Return [X, Y] of the center of cell containing provided text 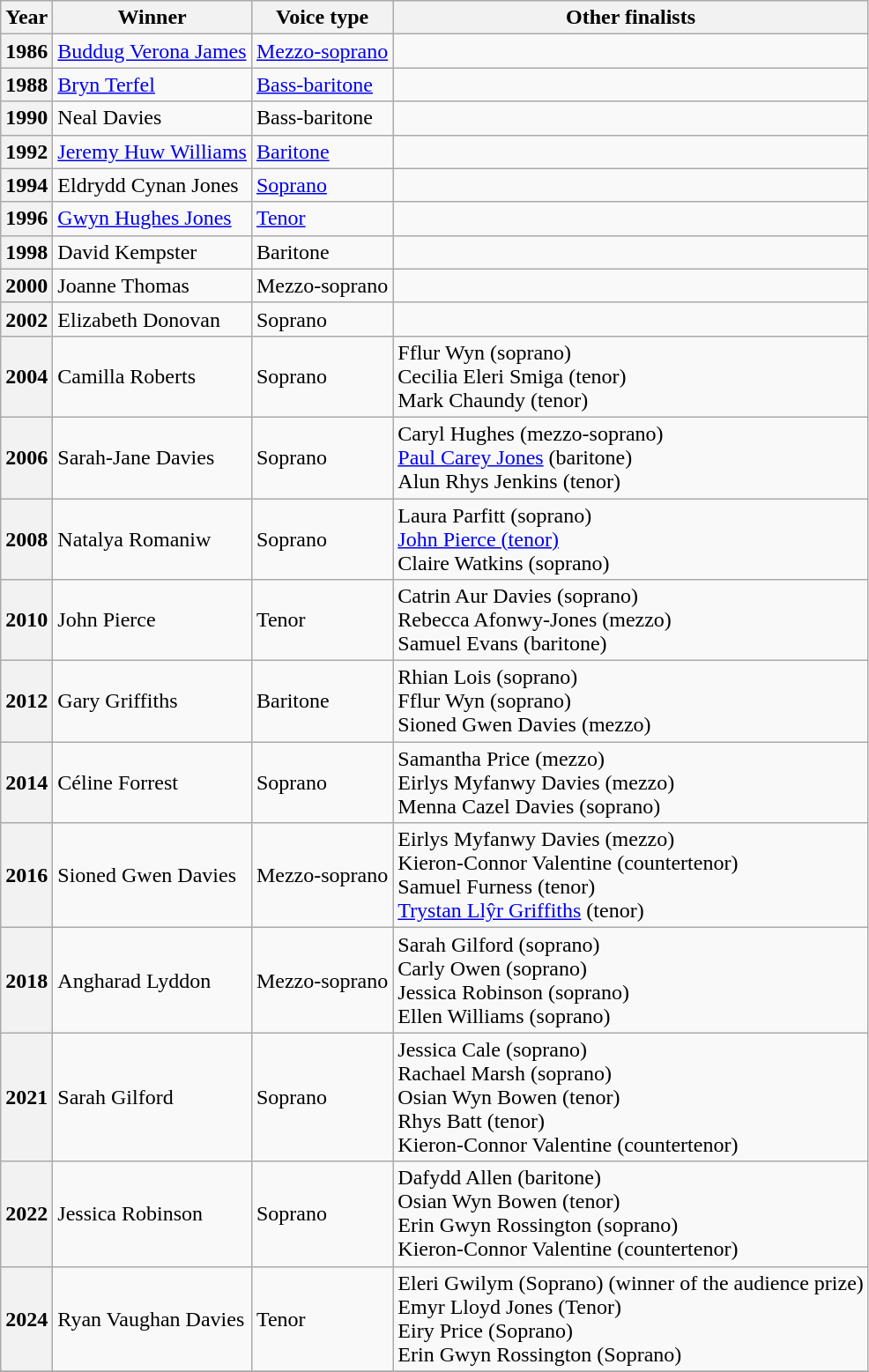
Jessica Cale (soprano)Rachael Marsh (soprano)Osian Wyn Bowen (tenor) Rhys Batt (tenor)Kieron-Connor Valentine (countertenor) [631, 1097]
Ryan Vaughan Davies [152, 1318]
1998 [26, 252]
1992 [26, 152]
2010 [26, 620]
Gwyn Hughes Jones [152, 219]
Bryn Terfel [152, 85]
2022 [26, 1214]
Sarah Gilford [152, 1097]
John Pierce [152, 620]
Samantha Price (mezzo)Eirlys Myfanwy Davies (mezzo)Menna Cazel Davies (soprano) [631, 782]
Angharad Lyddon [152, 980]
Eldrydd Cynan Jones [152, 185]
2006 [26, 457]
Other finalists [631, 18]
2004 [26, 376]
1996 [26, 219]
2016 [26, 876]
Joanne Thomas [152, 286]
Rhian Lois (soprano)Fflur Wyn (soprano)Sioned Gwen Davies (mezzo) [631, 701]
Eirlys Myfanwy Davies (mezzo)Kieron-Connor Valentine (countertenor)Samuel Furness (tenor)Trystan Llŷr Griffiths (tenor) [631, 876]
Fflur Wyn (soprano)Cecilia Eleri Smiga (tenor)Mark Chaundy (tenor) [631, 376]
Year [26, 18]
1988 [26, 85]
Camilla Roberts [152, 376]
2002 [26, 319]
Jessica Robinson [152, 1214]
Buddug Verona James [152, 51]
Sarah-Jane Davies [152, 457]
2008 [26, 539]
2021 [26, 1097]
Sarah Gilford (soprano)Carly Owen (soprano)Jessica Robinson (soprano)Ellen Williams (soprano) [631, 980]
1986 [26, 51]
Céline Forrest [152, 782]
2018 [26, 980]
Voice type [322, 18]
Dafydd Allen (baritone)Osian Wyn Bowen (tenor)Erin Gwyn Rossington (soprano)Kieron-Connor Valentine (countertenor) [631, 1214]
Eleri Gwilym (Soprano) (winner of the audience prize)Emyr Lloyd Jones (Tenor)Eiry Price (Soprano)Erin Gwyn Rossington (Soprano) [631, 1318]
Natalya Romaniw [152, 539]
Sioned Gwen Davies [152, 876]
Catrin Aur Davies (soprano)Rebecca Afonwy-Jones (mezzo)Samuel Evans (baritone) [631, 620]
Jeremy Huw Williams [152, 152]
Elizabeth Donovan [152, 319]
2024 [26, 1318]
Caryl Hughes (mezzo-soprano)Paul Carey Jones (baritone)Alun Rhys Jenkins (tenor) [631, 457]
2012 [26, 701]
2000 [26, 286]
Gary Griffiths [152, 701]
1994 [26, 185]
Laura Parfitt (soprano)John Pierce (tenor)Claire Watkins (soprano) [631, 539]
Neal Davies [152, 118]
Winner [152, 18]
David Kempster [152, 252]
1990 [26, 118]
2014 [26, 782]
